Locate the cell with the specified text and output its (x, y) center coordinate. 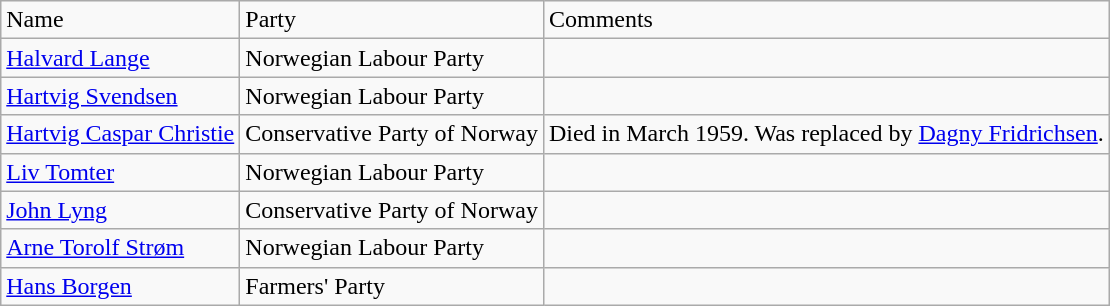
Arne Torolf Strøm (120, 248)
Party (392, 20)
Died in March 1959. Was replaced by Dagny Fridrichsen. (826, 134)
Hartvig Caspar Christie (120, 134)
Comments (826, 20)
John Lyng (120, 210)
Farmers' Party (392, 286)
Name (120, 20)
Hartvig Svendsen (120, 96)
Liv Tomter (120, 172)
Hans Borgen (120, 286)
Halvard Lange (120, 58)
